Output the [x, y] coordinate of the center of the cell containing the given text.  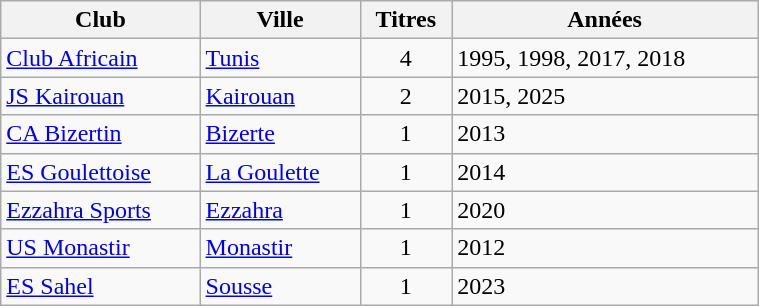
Tunis [280, 58]
Bizerte [280, 134]
2023 [605, 286]
2 [406, 96]
Club [100, 20]
ES Sahel [100, 286]
US Monastir [100, 248]
2015, 2025 [605, 96]
Club Africain [100, 58]
Titres [406, 20]
Ezzahra [280, 210]
1995, 1998, 2017, 2018 [605, 58]
2012 [605, 248]
4 [406, 58]
2013 [605, 134]
Kairouan [280, 96]
JS Kairouan [100, 96]
2014 [605, 172]
Ville [280, 20]
Années [605, 20]
2020 [605, 210]
Monastir [280, 248]
CA Bizertin [100, 134]
Ezzahra Sports [100, 210]
Sousse [280, 286]
La Goulette [280, 172]
ES Goulettoise [100, 172]
